For the text-containing cell, return its midpoint in (X, Y) coordinate format. 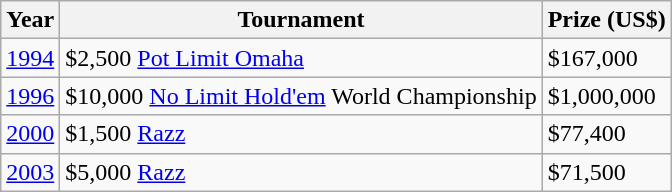
$77,400 (606, 134)
$71,500 (606, 172)
$10,000 No Limit Hold'em World Championship (301, 96)
$2,500 Pot Limit Omaha (301, 58)
1996 (30, 96)
1994 (30, 58)
Tournament (301, 20)
$1,000,000 (606, 96)
Year (30, 20)
$5,000 Razz (301, 172)
2003 (30, 172)
$167,000 (606, 58)
2000 (30, 134)
$1,500 Razz (301, 134)
Prize (US$) (606, 20)
